Pinpoint the cell where the given text exists, returning its [X, Y] midpoint coordinate. 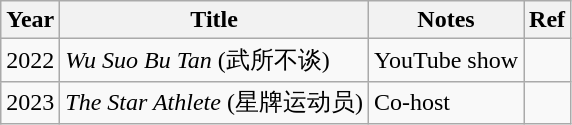
Co-host [446, 102]
Year [30, 20]
The Star Athlete (星牌运动员) [214, 102]
Wu Suo Bu Tan (武所不谈) [214, 60]
Title [214, 20]
2022 [30, 60]
Ref [548, 20]
2023 [30, 102]
Notes [446, 20]
YouTube show [446, 60]
